Determine the [X, Y] coordinate at the center of the cell enclosing the given text.  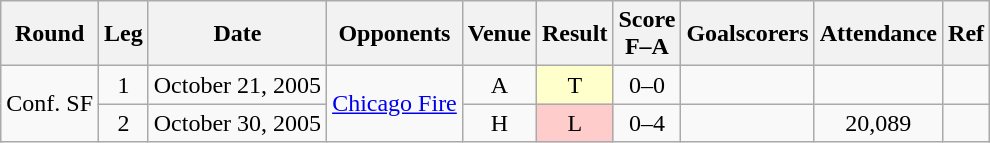
A [499, 85]
Leg [124, 34]
0–0 [647, 85]
Chicago Fire [395, 104]
October 21, 2005 [237, 85]
Opponents [395, 34]
20,089 [878, 123]
Round [50, 34]
Attendance [878, 34]
T [575, 85]
0–4 [647, 123]
Goalscorers [748, 34]
Conf. SF [50, 104]
1 [124, 85]
ScoreF–A [647, 34]
H [499, 123]
L [575, 123]
Ref [966, 34]
Result [575, 34]
October 30, 2005 [237, 123]
Venue [499, 34]
Date [237, 34]
2 [124, 123]
